From the cell containing the given text, extract its center point as (X, Y) coordinate. 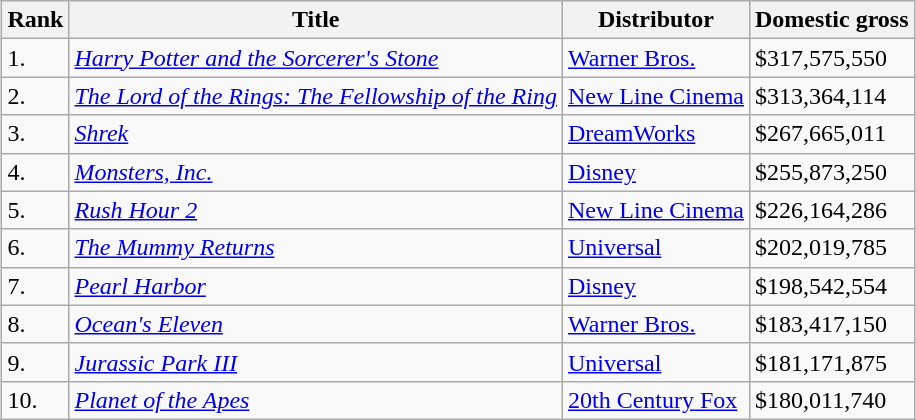
6. (36, 248)
Jurassic Park III (316, 362)
$255,873,250 (832, 172)
The Lord of the Rings: The Fellowship of the Ring (316, 96)
20th Century Fox (656, 400)
$180,011,740 (832, 400)
9. (36, 362)
$202,019,785 (832, 248)
10. (36, 400)
4. (36, 172)
$198,542,554 (832, 286)
7. (36, 286)
2. (36, 96)
$313,364,114 (832, 96)
$183,417,150 (832, 324)
DreamWorks (656, 134)
Monsters, Inc. (316, 172)
Pearl Harbor (316, 286)
$317,575,550 (832, 58)
8. (36, 324)
Planet of the Apes (316, 400)
Harry Potter and the Sorcerer's Stone (316, 58)
Rush Hour 2 (316, 210)
Rank (36, 20)
Ocean's Eleven (316, 324)
$226,164,286 (832, 210)
Distributor (656, 20)
$267,665,011 (832, 134)
3. (36, 134)
Title (316, 20)
The Mummy Returns (316, 248)
Domestic gross (832, 20)
$181,171,875 (832, 362)
5. (36, 210)
Shrek (316, 134)
1. (36, 58)
